Return [x, y] of the center of cell containing provided text 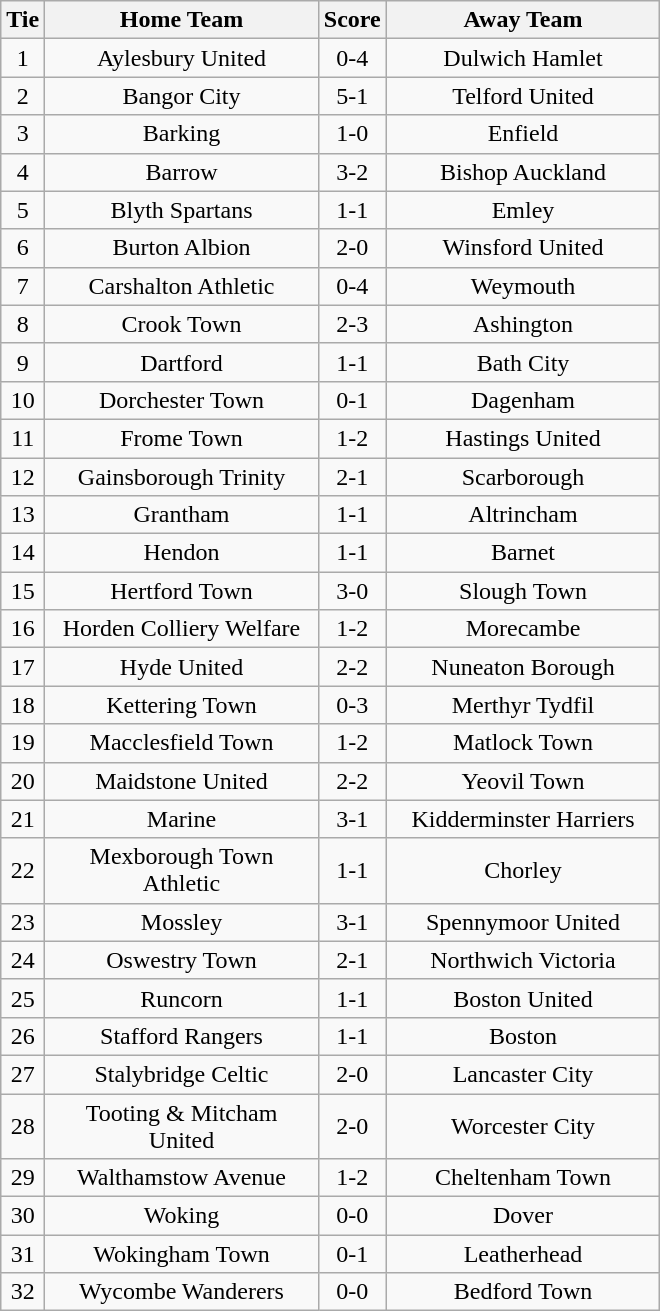
13 [23, 515]
3-0 [352, 591]
Boston United [523, 998]
Dartford [182, 362]
Telford United [523, 96]
Ashington [523, 324]
Bishop Auckland [523, 172]
19 [23, 743]
7 [23, 286]
10 [23, 400]
Carshalton Athletic [182, 286]
2 [23, 96]
Tie [23, 20]
Spennymoor United [523, 922]
Weymouth [523, 286]
Tooting & Mitcham United [182, 1126]
Matlock Town [523, 743]
Dorchester Town [182, 400]
Nuneaton Borough [523, 667]
Dover [523, 1216]
Oswestry Town [182, 960]
Marine [182, 819]
Barnet [523, 553]
Scarborough [523, 477]
Frome Town [182, 438]
Dulwich Hamlet [523, 58]
Gainsborough Trinity [182, 477]
Horden Colliery Welfare [182, 629]
Lancaster City [523, 1074]
Aylesbury United [182, 58]
2-3 [352, 324]
26 [23, 1036]
Altrincham [523, 515]
Emley [523, 210]
Cheltenham Town [523, 1178]
32 [23, 1292]
Hendon [182, 553]
30 [23, 1216]
22 [23, 870]
4 [23, 172]
Boston [523, 1036]
Grantham [182, 515]
25 [23, 998]
Slough Town [523, 591]
Dagenham [523, 400]
Kettering Town [182, 705]
1 [23, 58]
Merthyr Tydfil [523, 705]
9 [23, 362]
11 [23, 438]
12 [23, 477]
Hyde United [182, 667]
Wokingham Town [182, 1254]
16 [23, 629]
Wycombe Wanderers [182, 1292]
3-2 [352, 172]
Chorley [523, 870]
0-3 [352, 705]
28 [23, 1126]
5-1 [352, 96]
Stafford Rangers [182, 1036]
Kidderminster Harriers [523, 819]
18 [23, 705]
Worcester City [523, 1126]
Barrow [182, 172]
6 [23, 248]
Bedford Town [523, 1292]
Crook Town [182, 324]
Hertford Town [182, 591]
Score [352, 20]
Blyth Spartans [182, 210]
1-0 [352, 134]
Home Team [182, 20]
Yeovil Town [523, 781]
5 [23, 210]
Macclesfield Town [182, 743]
Walthamstow Avenue [182, 1178]
Hastings United [523, 438]
Away Team [523, 20]
15 [23, 591]
Bangor City [182, 96]
17 [23, 667]
Burton Albion [182, 248]
31 [23, 1254]
Barking [182, 134]
Northwich Victoria [523, 960]
Runcorn [182, 998]
27 [23, 1074]
29 [23, 1178]
Maidstone United [182, 781]
Mossley [182, 922]
8 [23, 324]
Leatherhead [523, 1254]
23 [23, 922]
14 [23, 553]
3 [23, 134]
24 [23, 960]
21 [23, 819]
Enfield [523, 134]
Morecambe [523, 629]
Stalybridge Celtic [182, 1074]
Bath City [523, 362]
Mexborough Town Athletic [182, 870]
Winsford United [523, 248]
Woking [182, 1216]
20 [23, 781]
